Provide the [x, y] coordinate of the cell's center where the given text is located.  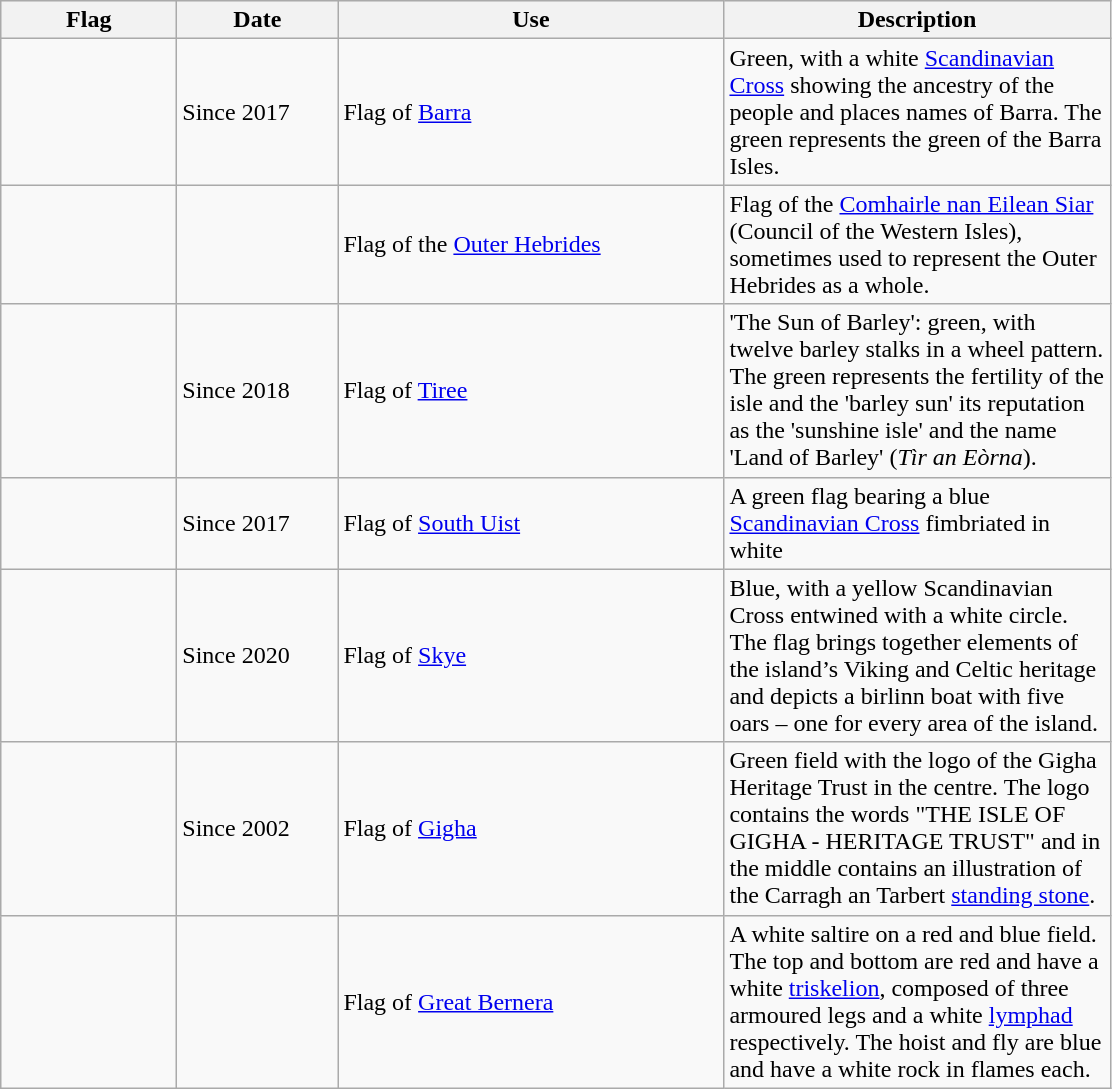
Use [531, 20]
Since 2018 [258, 390]
Flag of Gigha [531, 828]
Since 2002 [258, 828]
Flag of the Comhairle nan Eilean Siar (Council of the Western Isles), sometimes used to represent the Outer Hebrides as a whole. [917, 244]
Flag of Tiree [531, 390]
Flag of Barra [531, 112]
A green flag bearing a blue Scandinavian Cross fimbriated in white [917, 523]
Flag of Skye [531, 656]
Flag [89, 20]
Flag of South Uist [531, 523]
Flag of Great Bernera [531, 1002]
Description [917, 20]
Since 2020 [258, 656]
Flag of the Outer Hebrides [531, 244]
Date [258, 20]
